Search for the cell housing the specified text and yield its [x, y] center coordinate. 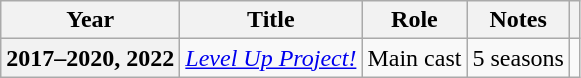
Main cast [414, 58]
Title [271, 20]
Notes [518, 20]
5 seasons [518, 58]
Level Up Project! [271, 58]
2017–2020, 2022 [90, 58]
Role [414, 20]
Year [90, 20]
